Pinpoint the cell where the given text exists, returning its (X, Y) midpoint coordinate. 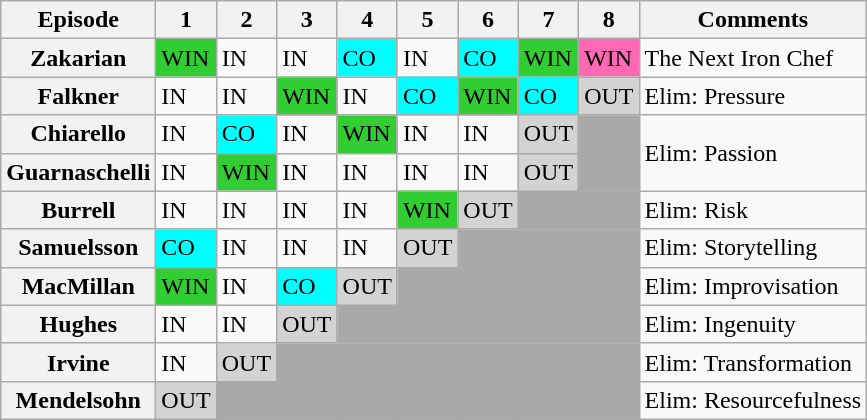
8 (609, 20)
Samuelsson (78, 248)
4 (367, 20)
Elim: Resourcefulness (753, 400)
Hughes (78, 324)
7 (548, 20)
Elim: Improvisation (753, 286)
Chiarello (78, 134)
Zakarian (78, 58)
3 (307, 20)
Burrell (78, 210)
6 (488, 20)
5 (427, 20)
Comments (753, 20)
Elim: Ingenuity (753, 324)
Falkner (78, 96)
Elim: Risk (753, 210)
Elim: Pressure (753, 96)
2 (246, 20)
1 (186, 20)
Episode (78, 20)
Guarnaschelli (78, 172)
Elim: Storytelling (753, 248)
The Next Iron Chef (753, 58)
Elim: Passion (753, 153)
Mendelsohn (78, 400)
MacMillan (78, 286)
Irvine (78, 362)
Elim: Transformation (753, 362)
